Scan for the cell matching the given text and deliver its (x, y) coordinate at center. 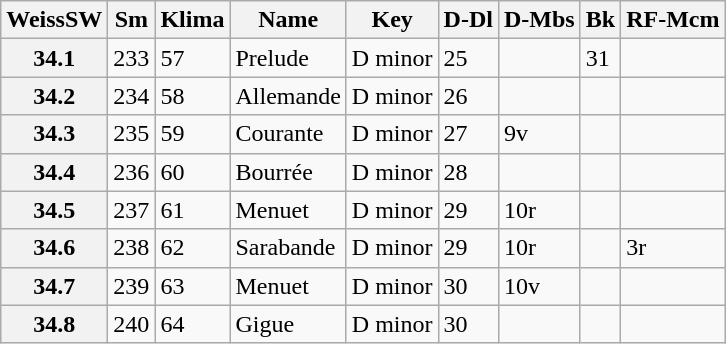
62 (192, 248)
Klima (192, 20)
239 (132, 286)
61 (192, 210)
Sm (132, 20)
Name (288, 20)
34.6 (54, 248)
Gigue (288, 324)
234 (132, 96)
RF-Mcm (673, 20)
3r (673, 248)
64 (192, 324)
63 (192, 286)
WeissSW (54, 20)
238 (132, 248)
58 (192, 96)
240 (132, 324)
Allemande (288, 96)
34.1 (54, 58)
28 (468, 172)
235 (132, 134)
Courante (288, 134)
233 (132, 58)
31 (600, 58)
Key (392, 20)
Prelude (288, 58)
236 (132, 172)
34.2 (54, 96)
34.5 (54, 210)
60 (192, 172)
D-Dl (468, 20)
26 (468, 96)
57 (192, 58)
Bk (600, 20)
25 (468, 58)
27 (468, 134)
Sarabande (288, 248)
9v (539, 134)
59 (192, 134)
34.3 (54, 134)
34.8 (54, 324)
10v (539, 286)
34.7 (54, 286)
34.4 (54, 172)
237 (132, 210)
Bourrée (288, 172)
D-Mbs (539, 20)
